For the text-containing cell, return its midpoint in [x, y] coordinate format. 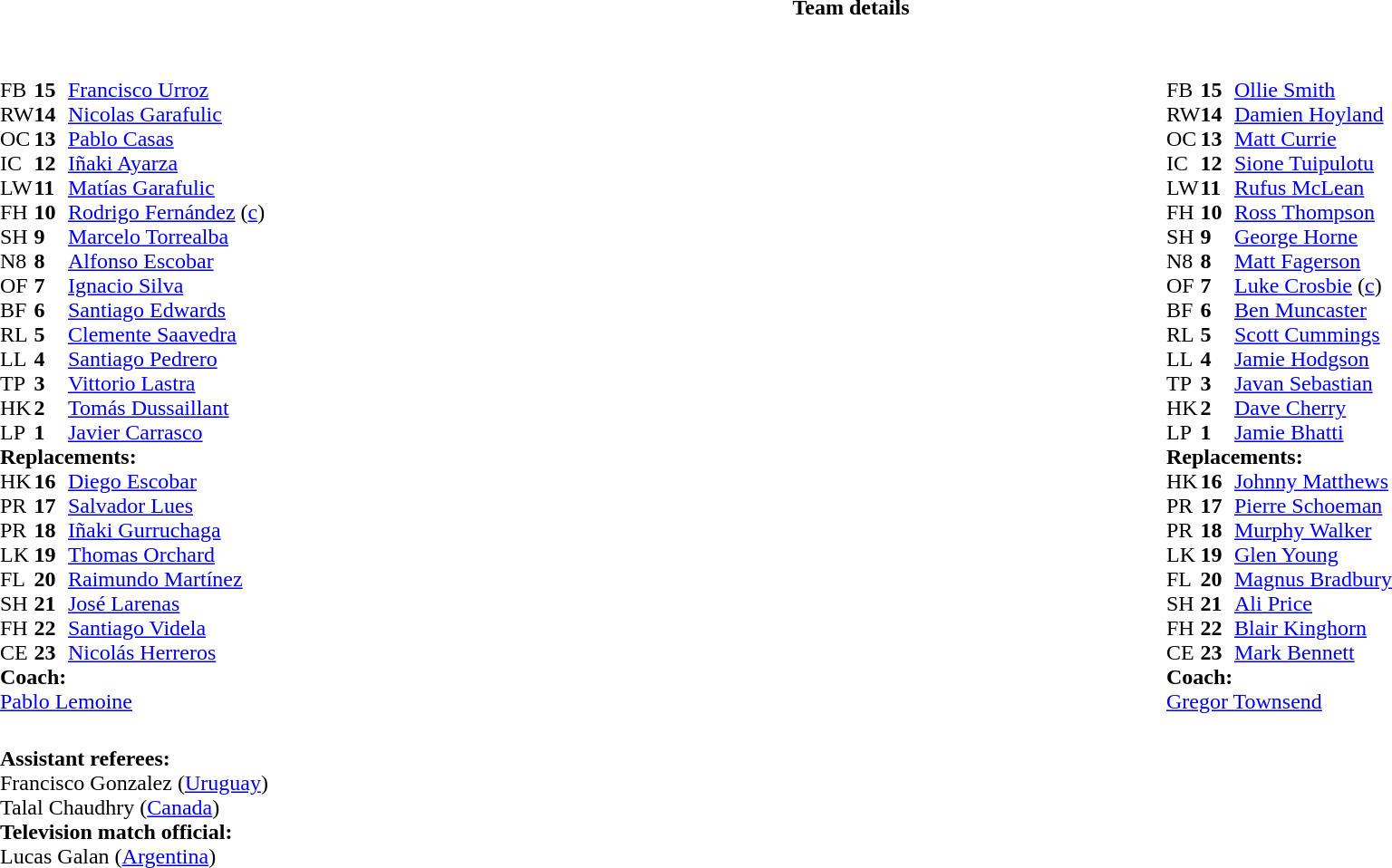
José Larenas [167, 603]
George Horne [1313, 237]
Matt Fagerson [1313, 261]
Johnny Matthews [1313, 482]
Matías Garafulic [167, 188]
Clemente Saavedra [167, 335]
Rodrigo Fernández (c) [167, 212]
Ignacio Silva [167, 286]
Pierre Schoeman [1313, 506]
Pablo Lemoine [132, 701]
Luke Crosbie (c) [1313, 286]
Pablo Casas [167, 140]
Dave Cherry [1313, 408]
Jamie Bhatti [1313, 433]
Ollie Smith [1313, 91]
Santiago Pedrero [167, 359]
Jamie Hodgson [1313, 359]
Iñaki Ayarza [167, 163]
Vittorio Lastra [167, 384]
Javier Carrasco [167, 433]
Ross Thompson [1313, 212]
Damien Hoyland [1313, 114]
Marcelo Torrealba [167, 237]
Thomas Orchard [167, 555]
Glen Young [1313, 555]
Tomás Dussaillant [167, 408]
Francisco Urroz [167, 91]
Santiago Videla [167, 629]
Sione Tuipulotu [1313, 163]
Mark Bennett [1313, 652]
Salvador Lues [167, 506]
Iñaki Gurruchaga [167, 531]
Raimundo Martínez [167, 580]
Rufus McLean [1313, 188]
Ali Price [1313, 603]
Alfonso Escobar [167, 261]
Nicolas Garafulic [167, 114]
Magnus Bradbury [1313, 580]
Scott Cummings [1313, 335]
Nicolás Herreros [167, 652]
Diego Escobar [167, 482]
Matt Currie [1313, 140]
Blair Kinghorn [1313, 629]
Gregor Townsend [1280, 701]
Santiago Edwards [167, 310]
Javan Sebastian [1313, 384]
Ben Muncaster [1313, 310]
Murphy Walker [1313, 531]
